Pinpoint the cell where the given text exists, returning its (x, y) midpoint coordinate. 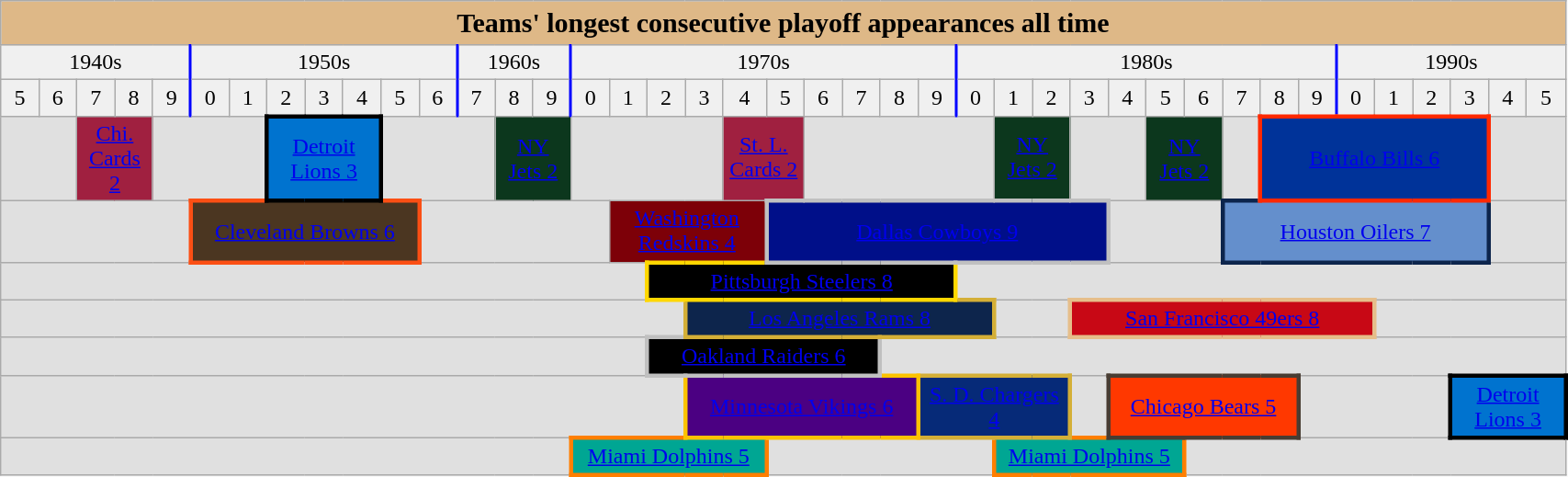
Teams' longest consecutive playoff appearances all time (783, 23)
1970s (764, 62)
S. D. Chargers 4 (995, 406)
Oakland Raiders 6 (763, 357)
Chicago Bears 5 (1203, 406)
Pittsburgh Steelers 8 (801, 281)
Washington Redskins 4 (687, 232)
Chi. Cards 2 (116, 158)
1990s (1451, 62)
Dallas Cowboys 9 (937, 232)
Los Angeles Rams 8 (840, 318)
1940s (96, 62)
1980s (1146, 62)
Cleveland Browns 6 (305, 232)
1960s (513, 62)
1950s (324, 62)
San Francisco 49ers 8 (1222, 318)
Houston Oilers 7 (1356, 232)
Minnesota Vikings 6 (802, 406)
Buffalo Bills 6 (1374, 158)
St. L. Cards 2 (763, 158)
